For the text-containing cell, return its midpoint in (X, Y) coordinate format. 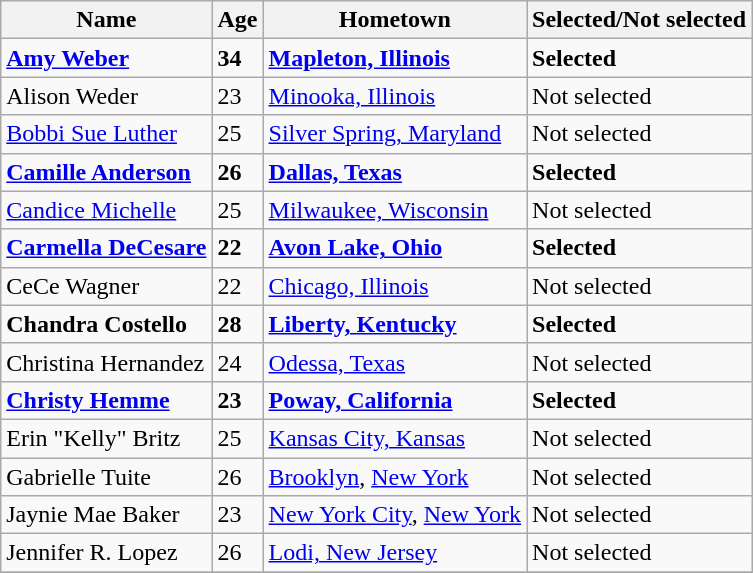
CeCe Wagner (106, 286)
Chandra Costello (106, 324)
Kansas City, Kansas (395, 438)
Mapleton, Illinois (395, 58)
Name (106, 20)
Dallas, Texas (395, 172)
Poway, California (395, 400)
24 (238, 362)
Candice Michelle (106, 210)
28 (238, 324)
Brooklyn, New York (395, 477)
Lodi, New Jersey (395, 553)
Chicago, Illinois (395, 286)
Gabrielle Tuite (106, 477)
Alison Weder (106, 96)
34 (238, 58)
Jaynie Mae Baker (106, 515)
Camille Anderson (106, 172)
Silver Spring, Maryland (395, 134)
New York City, New York (395, 515)
Liberty, Kentucky (395, 324)
Hometown (395, 20)
Carmella DeCesare (106, 248)
Milwaukee, Wisconsin (395, 210)
Jennifer R. Lopez (106, 553)
Christy Hemme (106, 400)
Odessa, Texas (395, 362)
Age (238, 20)
Erin "Kelly" Britz (106, 438)
Selected/Not selected (640, 20)
Minooka, Illinois (395, 96)
Christina Hernandez (106, 362)
Bobbi Sue Luther (106, 134)
Avon Lake, Ohio (395, 248)
Amy Weber (106, 58)
